Scan for the cell matching the given text and deliver its (X, Y) coordinate at center. 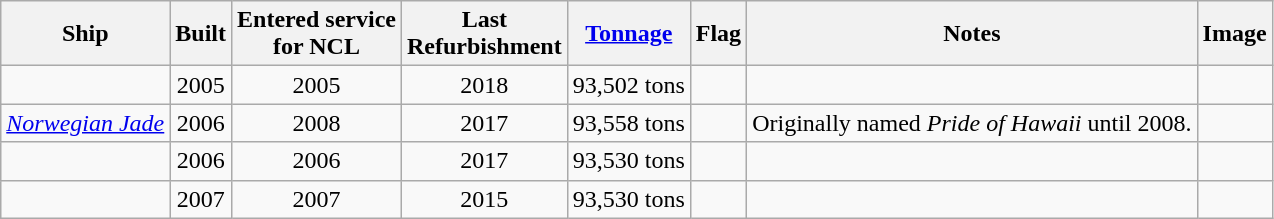
Tonnage (628, 34)
2008 (317, 123)
2018 (484, 85)
Flag (718, 34)
93,502 tons (628, 85)
93,558 tons (628, 123)
Ship (86, 34)
Entered servicefor NCL (317, 34)
2015 (484, 199)
Originally named Pride of Hawaii until 2008. (972, 123)
Norwegian Jade (86, 123)
Notes (972, 34)
Built (201, 34)
LastRefurbishment (484, 34)
Image (1234, 34)
